Identify which cell holds the provided text, then report its [x, y] central coordinate. 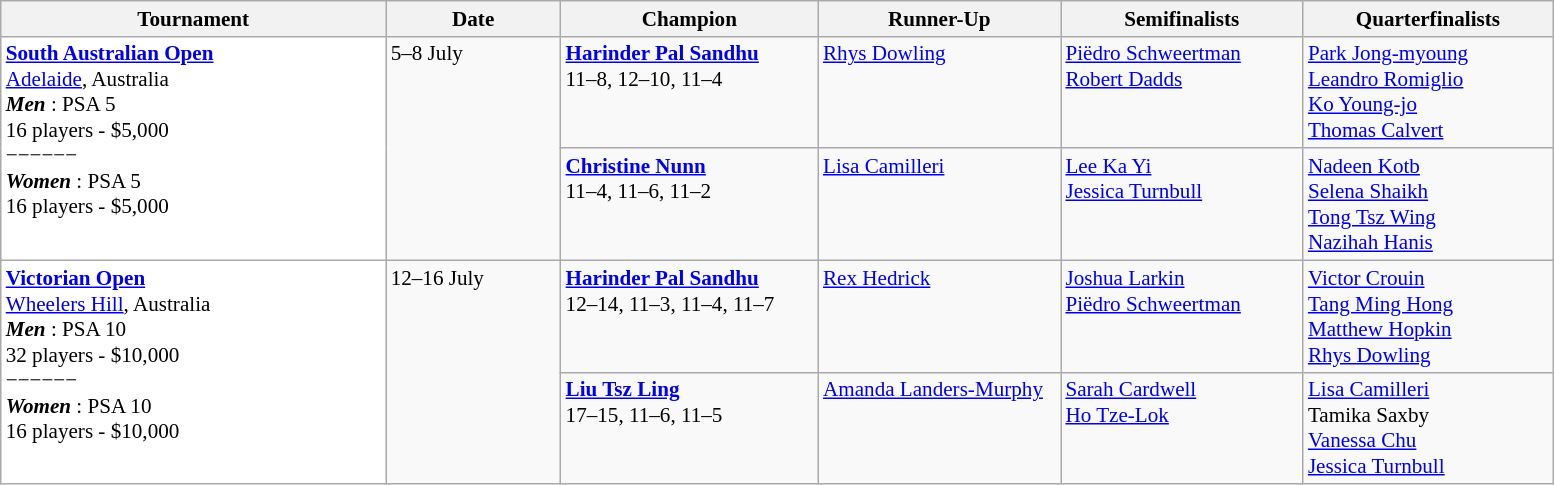
Victor Crouin Tang Ming Hong Matthew Hopkin Rhys Dowling [1428, 316]
Rex Hedrick [939, 316]
Lisa Camilleri Tamika Saxby Vanessa Chu Jessica Turnbull [1428, 428]
Harinder Pal Sandhu11–8, 12–10, 11–4 [690, 92]
Park Jong-myoung Leandro Romiglio Ko Young-jo Thomas Calvert [1428, 92]
Victorian Open Wheelers Hill, Australia Men : PSA 1032 players - $10,000−−−−−− Women : PSA 1016 players - $10,000 [194, 372]
Christine Nunn11–4, 11–6, 11–2 [690, 204]
Joshua Larkin Piëdro Schweertman [1181, 316]
Semifinalists [1181, 18]
12–16 July [474, 372]
Liu Tsz Ling17–15, 11–6, 11–5 [690, 428]
Lee Ka Yi Jessica Turnbull [1181, 204]
Harinder Pal Sandhu12–14, 11–3, 11–4, 11–7 [690, 316]
Piëdro Schweertman Robert Dadds [1181, 92]
South Australian Open Adelaide, Australia Men : PSA 516 players - $5,000−−−−−− Women : PSA 516 players - $5,000 [194, 148]
Tournament [194, 18]
Amanda Landers-Murphy [939, 428]
Rhys Dowling [939, 92]
Runner-Up [939, 18]
Nadeen Kotb Selena Shaikh Tong Tsz Wing Nazihah Hanis [1428, 204]
Date [474, 18]
Champion [690, 18]
Sarah Cardwell Ho Tze-Lok [1181, 428]
Lisa Camilleri [939, 204]
Quarterfinalists [1428, 18]
5–8 July [474, 148]
